Locate the cell with the specified text and output its (X, Y) center coordinate. 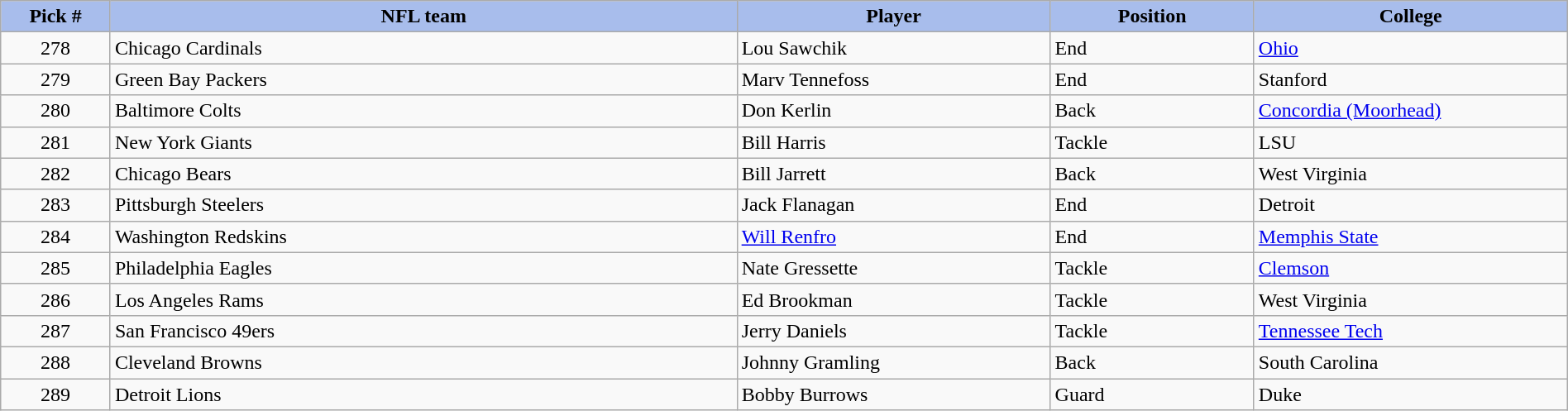
Bobby Burrows (893, 394)
285 (56, 268)
Chicago Cardinals (423, 48)
Green Bay Packers (423, 79)
Don Kerlin (893, 111)
Ed Brookman (893, 299)
Memphis State (1411, 237)
Johnny Gramling (893, 362)
Position (1152, 17)
San Francisco 49ers (423, 331)
281 (56, 142)
288 (56, 362)
Pittsburgh Steelers (423, 205)
Marv Tennefoss (893, 79)
LSU (1411, 142)
Bill Jarrett (893, 174)
Pick # (56, 17)
Clemson (1411, 268)
Detroit (1411, 205)
Washington Redskins (423, 237)
NFL team (423, 17)
New York Giants (423, 142)
South Carolina (1411, 362)
Concordia (Moorhead) (1411, 111)
Lou Sawchik (893, 48)
279 (56, 79)
Player (893, 17)
Cleveland Browns (423, 362)
Los Angeles Rams (423, 299)
282 (56, 174)
Detroit Lions (423, 394)
289 (56, 394)
College (1411, 17)
278 (56, 48)
Stanford (1411, 79)
Guard (1152, 394)
Duke (1411, 394)
Ohio (1411, 48)
Nate Gressette (893, 268)
283 (56, 205)
Bill Harris (893, 142)
Will Renfro (893, 237)
284 (56, 237)
Tennessee Tech (1411, 331)
Jack Flanagan (893, 205)
286 (56, 299)
Chicago Bears (423, 174)
Baltimore Colts (423, 111)
Jerry Daniels (893, 331)
287 (56, 331)
Philadelphia Eagles (423, 268)
280 (56, 111)
